Pinpoint the cell where the given text exists, returning its [X, Y] midpoint coordinate. 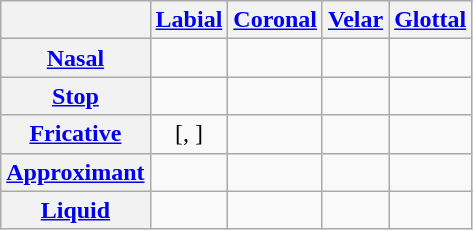
Velar [355, 20]
Coronal [276, 20]
Nasal [76, 58]
Stop [76, 96]
Fricative [76, 134]
Labial [189, 20]
[, ] [189, 134]
Approximant [76, 172]
Glottal [430, 20]
Liquid [76, 210]
